For the text-containing cell, return its midpoint in [x, y] coordinate format. 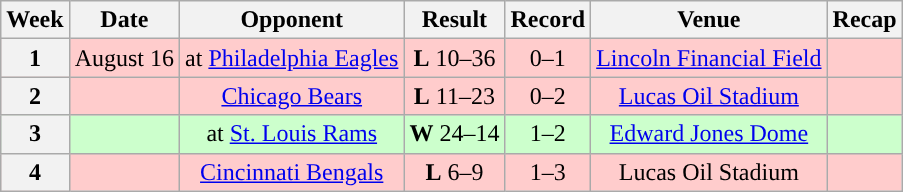
Date [124, 20]
Edward Jones Dome [709, 134]
L 11–23 [454, 96]
Chicago Bears [292, 96]
0–2 [548, 96]
1 [35, 58]
Record [548, 20]
3 [35, 134]
W 24–14 [454, 134]
Result [454, 20]
4 [35, 172]
Week [35, 20]
at Philadelphia Eagles [292, 58]
at St. Louis Rams [292, 134]
1–2 [548, 134]
Venue [709, 20]
Opponent [292, 20]
0–1 [548, 58]
Cincinnati Bengals [292, 172]
Lincoln Financial Field [709, 58]
2 [35, 96]
L 6–9 [454, 172]
1–3 [548, 172]
August 16 [124, 58]
Recap [864, 20]
L 10–36 [454, 58]
